Provide the [x, y] coordinate of the cell's center where the given text is located.  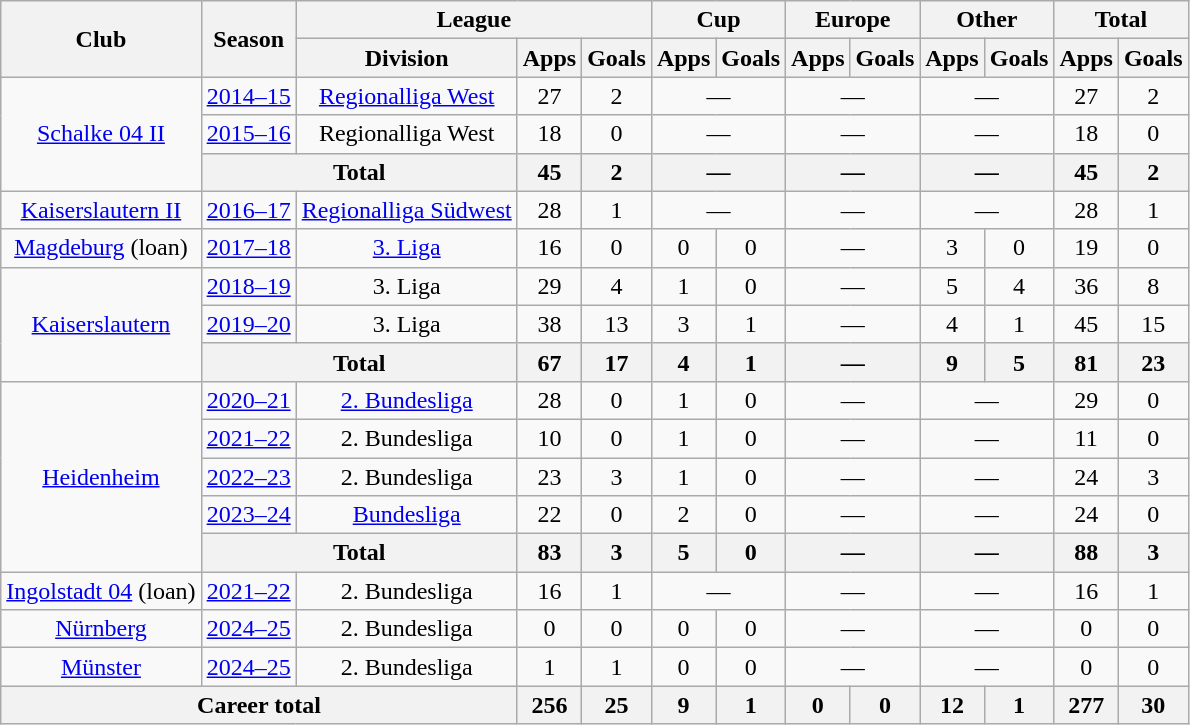
Club [101, 39]
2019–20 [248, 324]
22 [549, 515]
2015–16 [248, 134]
277 [1086, 705]
38 [549, 324]
League [474, 20]
67 [549, 362]
88 [1086, 553]
Kaiserslautern [101, 324]
2022–23 [248, 477]
Division [406, 58]
Kaiserslautern II [101, 210]
19 [1086, 248]
Cup [718, 20]
81 [1086, 362]
Heidenheim [101, 476]
8 [1153, 286]
Münster [101, 667]
Bundesliga [406, 515]
Season [248, 39]
2017–18 [248, 248]
Schalke 04 II [101, 134]
Other [987, 20]
2016–17 [248, 210]
Magdeburg (loan) [101, 248]
15 [1153, 324]
11 [1086, 438]
2018–19 [248, 286]
12 [952, 705]
36 [1086, 286]
17 [617, 362]
Ingolstadt 04 (loan) [101, 591]
13 [617, 324]
Nürnberg [101, 629]
256 [549, 705]
2023–24 [248, 515]
10 [549, 438]
30 [1153, 705]
25 [617, 705]
83 [549, 553]
2014–15 [248, 96]
Regionalliga Südwest [406, 210]
Europe [853, 20]
2020–21 [248, 400]
Career total [259, 705]
